Return the (X, Y) coordinate for the center point of the cell that contains the specified text.  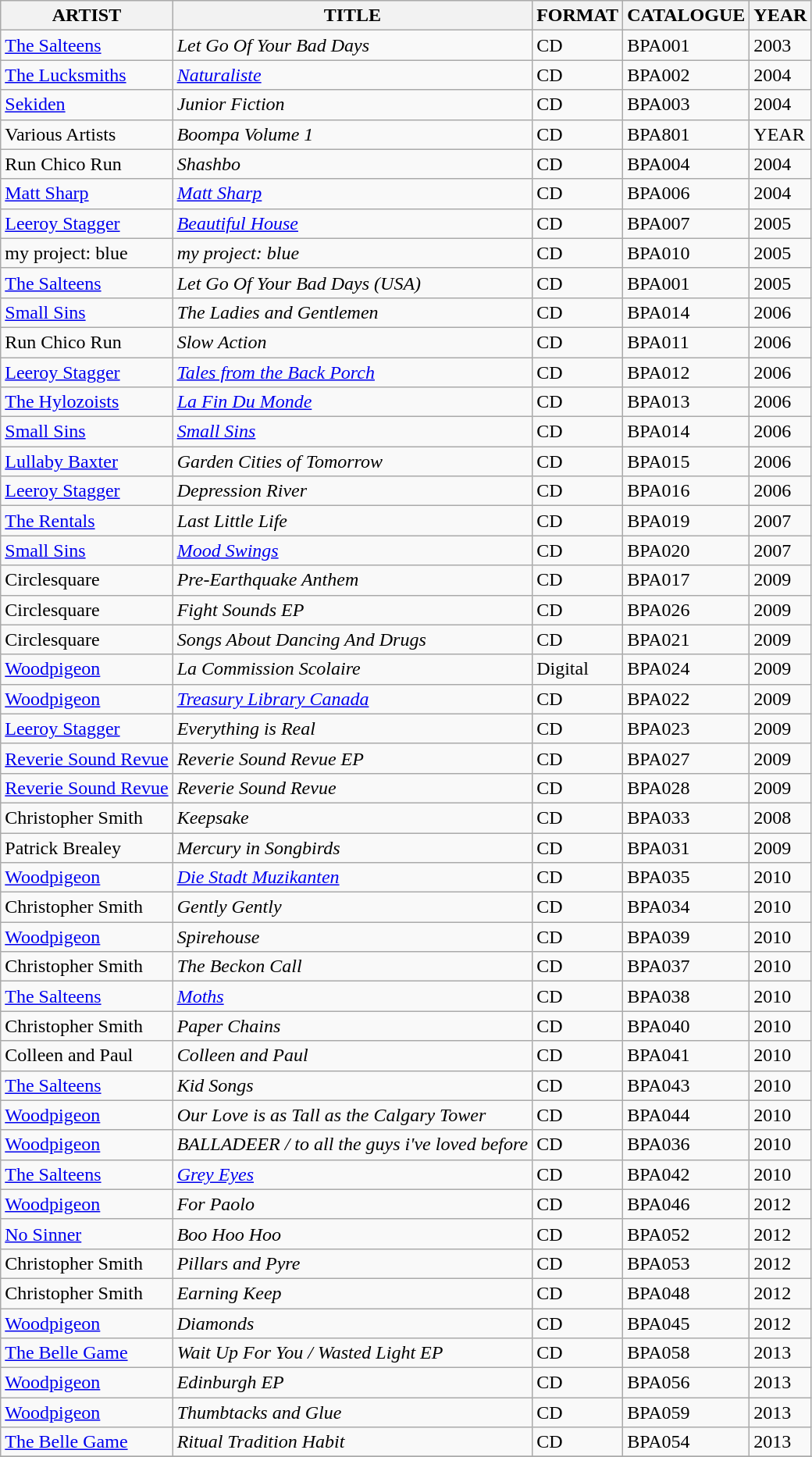
FORMAT (578, 16)
Mood Swings (353, 550)
Everything is Real (353, 728)
Die Stadt Muzikanten (353, 878)
Gently Gently (353, 907)
BPA052 (686, 1234)
BPA002 (686, 75)
Treasury Library Canada (353, 699)
BPA017 (686, 580)
Spirehouse (353, 937)
BPA007 (686, 223)
Moths (353, 996)
BPA004 (686, 164)
BPA013 (686, 402)
Lullaby Baxter (87, 461)
The Hylozoists (87, 402)
TITLE (353, 16)
No Sinner (87, 1234)
BPA020 (686, 550)
BPA041 (686, 1056)
BPA048 (686, 1293)
BPA021 (686, 639)
Our Love is as Tall as the Calgary Tower (353, 1115)
La Fin Du Monde (353, 402)
Depression River (353, 491)
BPA010 (686, 253)
BPA046 (686, 1204)
Patrick Brealey (87, 847)
BPA031 (686, 847)
Paper Chains (353, 1026)
BPA003 (686, 105)
Kid Songs (353, 1085)
Shashbo (353, 164)
BPA022 (686, 699)
2008 (781, 818)
ARTIST (87, 16)
Tales from the Back Porch (353, 372)
Diamonds (353, 1323)
BPA035 (686, 878)
BPA043 (686, 1085)
For Paolo (353, 1204)
BALLADEER / to all the guys i've loved before (353, 1145)
BPA040 (686, 1026)
BPA054 (686, 1442)
BPA036 (686, 1145)
BPA053 (686, 1263)
BPA038 (686, 996)
Wait Up For You / Wasted Light EP (353, 1353)
BPA034 (686, 907)
BPA026 (686, 610)
Let Go Of Your Bad Days (353, 45)
Garden Cities of Tomorrow (353, 461)
Fight Sounds EP (353, 610)
BPA058 (686, 1353)
Pre-Earthquake Anthem (353, 580)
BPA011 (686, 342)
Let Go Of Your Bad Days (USA) (353, 283)
Thumbtacks and Glue (353, 1412)
The Ladies and Gentlemen (353, 312)
BPA056 (686, 1383)
Mercury in Songbirds (353, 847)
Grey Eyes (353, 1174)
Earning Keep (353, 1293)
BPA019 (686, 521)
The Rentals (87, 521)
BPA059 (686, 1412)
BPA045 (686, 1323)
The Lucksmiths (87, 75)
BPA027 (686, 758)
Songs About Dancing And Drugs (353, 639)
BPA023 (686, 728)
BPA033 (686, 818)
BPA044 (686, 1115)
Pillars and Pyre (353, 1263)
Sekiden (87, 105)
CATALOGUE (686, 16)
Beautiful House (353, 223)
Edinburgh EP (353, 1383)
Junior Fiction (353, 105)
BPA801 (686, 134)
BPA024 (686, 669)
BPA039 (686, 937)
Keepsake (353, 818)
Boompa Volume 1 (353, 134)
BPA042 (686, 1174)
Ritual Tradition Habit (353, 1442)
Slow Action (353, 342)
BPA016 (686, 491)
Boo Hoo Hoo (353, 1234)
Various Artists (87, 134)
La Commission Scolaire (353, 669)
BPA012 (686, 372)
Naturaliste (353, 75)
The Beckon Call (353, 967)
Reverie Sound Revue EP (353, 758)
BPA006 (686, 194)
2003 (781, 45)
BPA037 (686, 967)
Digital (578, 669)
Last Little Life (353, 521)
BPA015 (686, 461)
BPA028 (686, 788)
